Provide the [X, Y] coordinate of the cell's center where the given text is located.  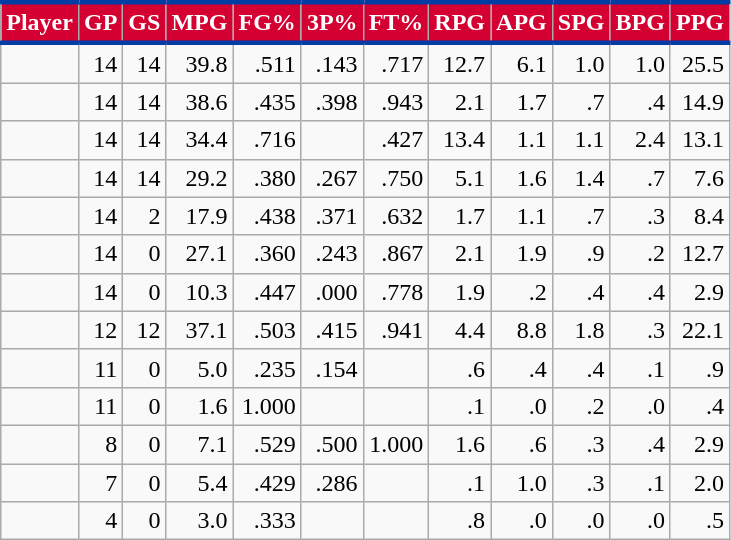
14.9 [700, 102]
.8 [460, 521]
37.1 [200, 330]
SPG [581, 22]
.435 [267, 102]
6.1 [522, 63]
34.4 [200, 140]
.398 [332, 102]
22.1 [700, 330]
8.4 [700, 216]
.503 [267, 330]
.380 [267, 178]
.415 [332, 330]
5.1 [460, 178]
RPG [460, 22]
25.5 [700, 63]
13.4 [460, 140]
PPG [700, 22]
13.1 [700, 140]
.333 [267, 521]
7.6 [700, 178]
.778 [396, 292]
GS [144, 22]
Player [40, 22]
.5 [700, 521]
BPG [640, 22]
3P% [332, 22]
.286 [332, 483]
.438 [267, 216]
MPG [200, 22]
5.0 [200, 368]
2 [144, 216]
.943 [396, 102]
.867 [396, 254]
.941 [396, 330]
1.4 [581, 178]
5.4 [200, 483]
27.1 [200, 254]
3.0 [200, 521]
FG% [267, 22]
29.2 [200, 178]
.371 [332, 216]
.243 [332, 254]
4 [100, 521]
2.4 [640, 140]
8 [100, 444]
.154 [332, 368]
.500 [332, 444]
1.8 [581, 330]
7 [100, 483]
.511 [267, 63]
10.3 [200, 292]
.632 [396, 216]
.750 [396, 178]
.000 [332, 292]
2.0 [700, 483]
APG [522, 22]
7.1 [200, 444]
39.8 [200, 63]
.529 [267, 444]
GP [100, 22]
.267 [332, 178]
38.6 [200, 102]
.235 [267, 368]
.143 [332, 63]
8.8 [522, 330]
.427 [396, 140]
.716 [267, 140]
.360 [267, 254]
FT% [396, 22]
.717 [396, 63]
4.4 [460, 330]
17.9 [200, 216]
.447 [267, 292]
.429 [267, 483]
